For the text-containing cell, return its midpoint in (X, Y) coordinate format. 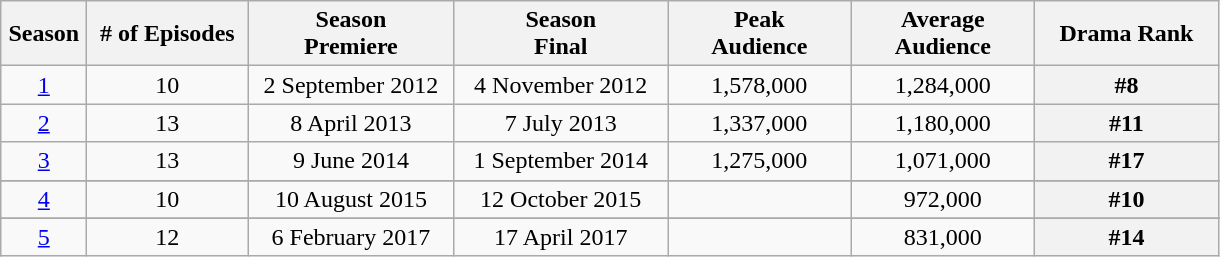
7 July 2013 (561, 123)
Drama Rank (1127, 34)
Season Final (561, 34)
8 April 2013 (351, 123)
Season Premiere (351, 34)
1,284,000 (943, 85)
1 (44, 85)
1 September 2014 (561, 161)
1,180,000 (943, 123)
#11 (1127, 123)
#10 (1127, 199)
#17 (1127, 161)
4 (44, 199)
Peak Audience (760, 34)
#14 (1127, 237)
1,071,000 (943, 161)
6 February 2017 (351, 237)
12 October 2015 (561, 199)
1,337,000 (760, 123)
# of Episodes (168, 34)
1,275,000 (760, 161)
2 September 2012 (351, 85)
Average Audience (943, 34)
3 (44, 161)
4 November 2012 (561, 85)
9 June 2014 (351, 161)
831,000 (943, 237)
972,000 (943, 199)
5 (44, 237)
2 (44, 123)
12 (168, 237)
10 August 2015 (351, 199)
Season (44, 34)
1,578,000 (760, 85)
#8 (1127, 85)
17 April 2017 (561, 237)
